Search for the cell housing the specified text and yield its (x, y) center coordinate. 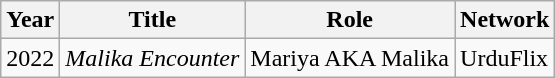
Network (505, 20)
2022 (30, 58)
Mariya AKA Malika (350, 58)
Title (152, 20)
Malika Encounter (152, 58)
UrduFlix (505, 58)
Role (350, 20)
Year (30, 20)
